For the text-containing cell, return its midpoint in (x, y) coordinate format. 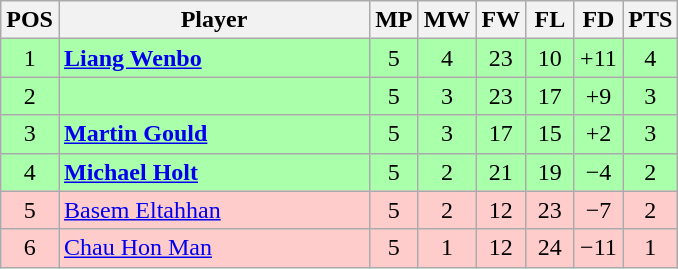
MW (447, 20)
+9 (598, 96)
Chau Hon Man (214, 248)
21 (501, 172)
+2 (598, 134)
−11 (598, 248)
Martin Gould (214, 134)
Liang Wenbo (214, 58)
Player (214, 20)
−7 (598, 210)
10 (550, 58)
15 (550, 134)
19 (550, 172)
24 (550, 248)
−4 (598, 172)
6 (30, 248)
FD (598, 20)
FL (550, 20)
Basem Eltahhan (214, 210)
FW (501, 20)
MP (394, 20)
Michael Holt (214, 172)
POS (30, 20)
+11 (598, 58)
PTS (650, 20)
